Return the (x, y) coordinate for the center point of the cell that contains the specified text.  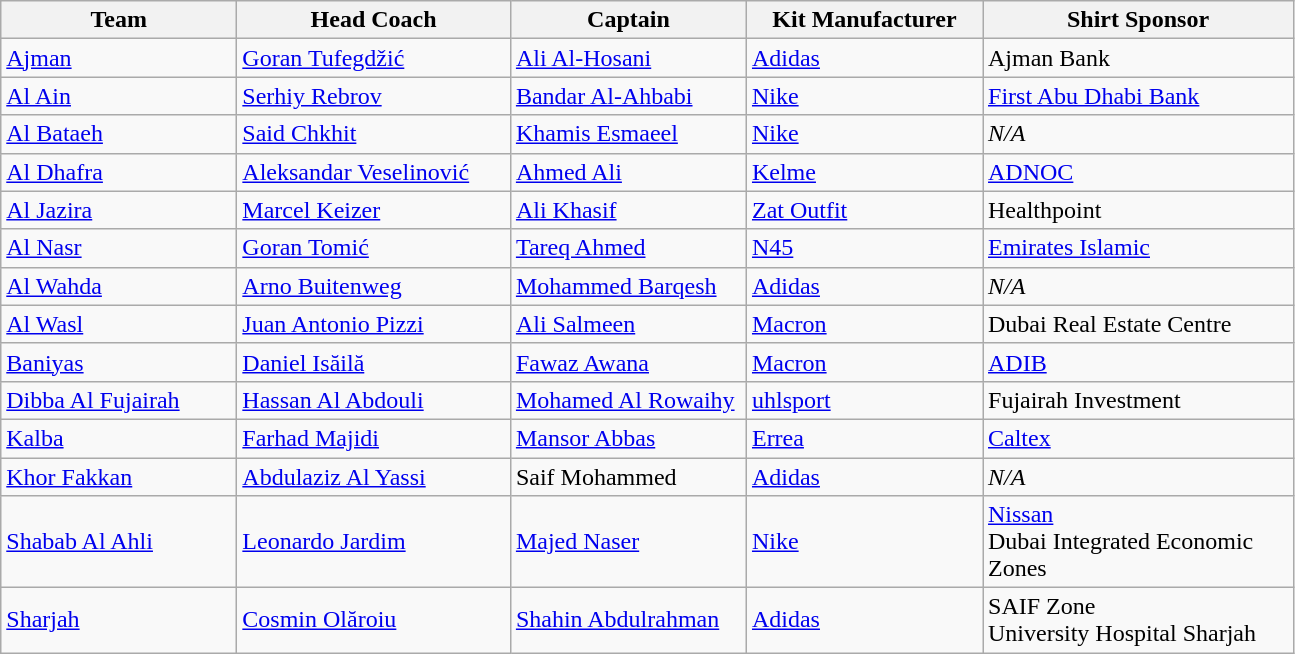
Mohamed Al Rowaihy (628, 400)
Ali Al-Hosani (628, 58)
Captain (628, 20)
Khamis Esmaeel (628, 134)
Dubai Real Estate Centre (1138, 324)
Al Wahda (119, 286)
Farhad Majidi (374, 438)
Zat Outfit (864, 210)
Al Ain (119, 96)
Marcel Keizer (374, 210)
Head Coach (374, 20)
Goran Tufegdžić (374, 58)
Fujairah Investment (1138, 400)
Goran Tomić (374, 248)
Kalba (119, 438)
Cosmin Olăroiu (374, 620)
Aleksandar Veselinović (374, 172)
uhlsport (864, 400)
Kelme (864, 172)
ADNOC (1138, 172)
Mansor Abbas (628, 438)
Dibba Al Fujairah (119, 400)
N45 (864, 248)
Hassan Al Abdouli (374, 400)
Al Jazira (119, 210)
Nissan Dubai Integrated Economic Zones (1138, 542)
Daniel Isăilă (374, 362)
Bandar Al-Ahbabi (628, 96)
Shahin Abdulrahman (628, 620)
Ali Khasif (628, 210)
Kit Manufacturer (864, 20)
Mohammed Barqesh (628, 286)
Leonardo Jardim (374, 542)
Al Dhafra (119, 172)
Caltex (1138, 438)
Juan Antonio Pizzi (374, 324)
Healthpoint (1138, 210)
Al Wasl (119, 324)
Ajman (119, 58)
Tareq Ahmed (628, 248)
Shirt Sponsor (1138, 20)
SAIF Zone University Hospital Sharjah (1138, 620)
Khor Fakkan (119, 477)
Arno Buitenweg (374, 286)
Saif Mohammed (628, 477)
ADIB (1138, 362)
Ahmed Ali (628, 172)
Team (119, 20)
Said Chkhit (374, 134)
Al Nasr (119, 248)
Shabab Al Ahli (119, 542)
Emirates Islamic (1138, 248)
Ali Salmeen (628, 324)
First Abu Dhabi Bank (1138, 96)
Sharjah (119, 620)
Ajman Bank (1138, 58)
Fawaz Awana (628, 362)
Baniyas (119, 362)
Al Bataeh (119, 134)
Abdulaziz Al Yassi (374, 477)
Majed Naser (628, 542)
Errea (864, 438)
Serhiy Rebrov (374, 96)
